Capture the cell that displays the provided text and extract its (x, y) central coordinate. 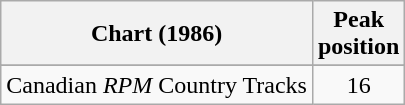
Peakposition (358, 34)
Canadian RPM Country Tracks (157, 85)
16 (358, 85)
Chart (1986) (157, 34)
